Detect which cell encompasses the target text, then output its [x, y] center coordinate. 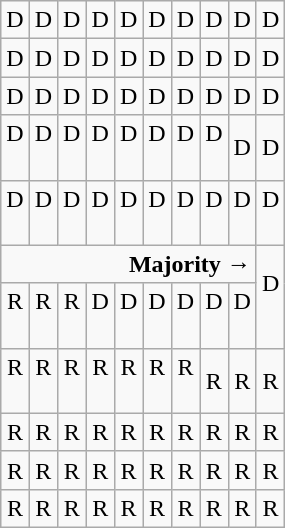
Majority → [129, 264]
